Extract the (x, y) coordinate from the center of the cell holding the provided text.  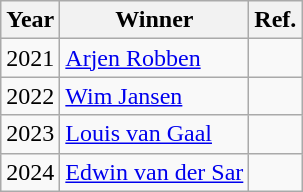
2024 (30, 172)
Arjen Robben (154, 58)
Ref. (276, 20)
2023 (30, 134)
2021 (30, 58)
Winner (154, 20)
Louis van Gaal (154, 134)
2022 (30, 96)
Edwin van der Sar (154, 172)
Year (30, 20)
Wim Jansen (154, 96)
